Detect which cell encompasses the target text, then output its (x, y) center coordinate. 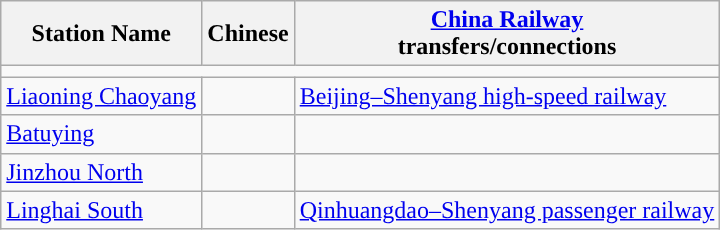
Batuying (102, 134)
Qinhuangdao–Shenyang passenger railway (507, 210)
China Railwaytransfers/connections (507, 34)
Station Name (102, 34)
Liaoning Chaoyang (102, 96)
Beijing–Shenyang high-speed railway (507, 96)
Linghai South (102, 210)
Jinzhou North (102, 172)
Chinese (248, 34)
